Detect which cell encompasses the target text, then output its [X, Y] center coordinate. 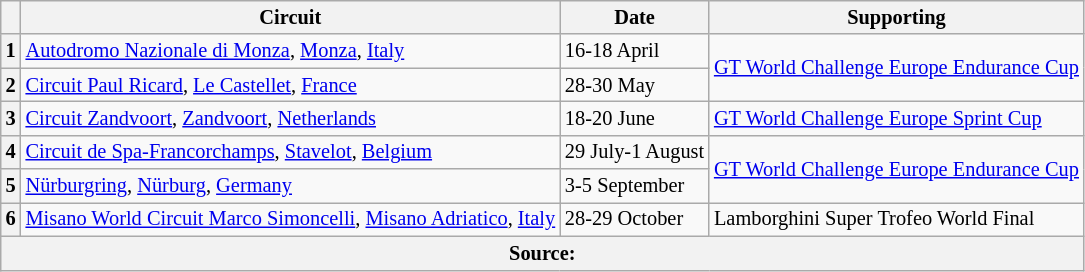
2 [11, 85]
Circuit Paul Ricard, Le Castellet, France [290, 85]
28-30 May [634, 85]
5 [11, 186]
3 [11, 118]
4 [11, 152]
Date [634, 17]
GT World Challenge Europe Sprint Cup [896, 118]
Circuit de Spa-Francorchamps, Stavelot, Belgium [290, 152]
Supporting [896, 17]
Circuit Zandvoort, Zandvoort, Netherlands [290, 118]
Misano World Circuit Marco Simoncelli, Misano Adriatico, Italy [290, 219]
28-29 October [634, 219]
Autodromo Nazionale di Monza, Monza, Italy [290, 51]
Circuit [290, 17]
3-5 September [634, 186]
Source: [542, 253]
29 July-1 August [634, 152]
Lamborghini Super Trofeo World Final [896, 219]
1 [11, 51]
16-18 April [634, 51]
Nürburgring, Nürburg, Germany [290, 186]
6 [11, 219]
18-20 June [634, 118]
